Provide the (X, Y) coordinate of the cell's center where the given text is located.  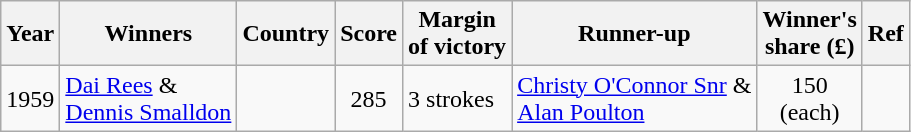
Winners (148, 34)
1959 (30, 98)
Score (369, 34)
285 (369, 98)
Marginof victory (458, 34)
Christy O'Connor Snr & Alan Poulton (634, 98)
Country (286, 34)
Year (30, 34)
Runner-up (634, 34)
Winner'sshare (£) (810, 34)
3 strokes (458, 98)
150(each) (810, 98)
Dai Rees &Dennis Smalldon (148, 98)
Ref (886, 34)
